Pinpoint the cell where the given text exists, returning its (X, Y) midpoint coordinate. 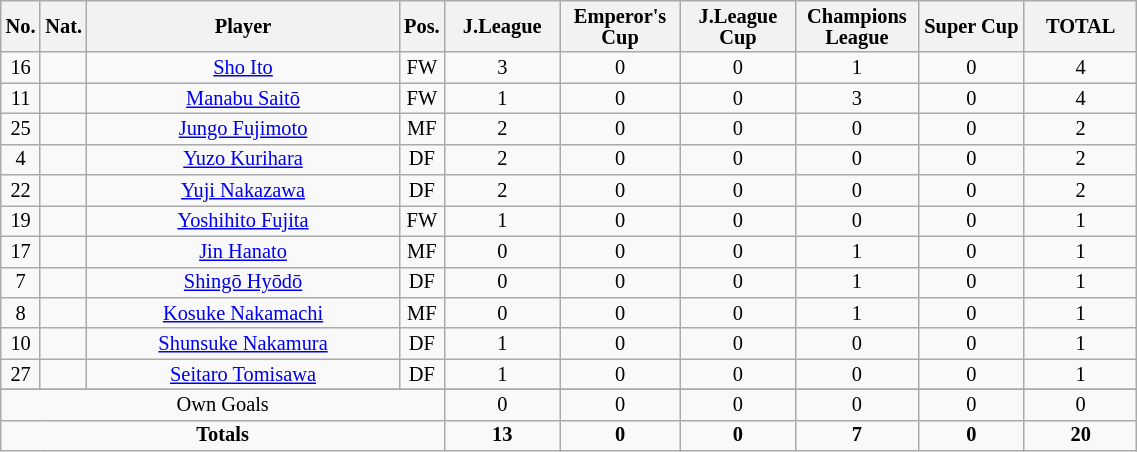
Shunsuke Nakamura (243, 344)
Player (243, 26)
22 (21, 190)
Jungo Fujimoto (243, 128)
Sho Ito (243, 68)
Shingō Hyōdō (243, 282)
13 (502, 436)
Pos. (422, 26)
Seitaro Tomisawa (243, 374)
16 (21, 68)
Yuzo Kurihara (243, 160)
20 (1080, 436)
J.League (502, 26)
Kosuke Nakamachi (243, 312)
17 (21, 252)
Jin Hanato (243, 252)
19 (21, 220)
TOTAL (1080, 26)
Totals (223, 436)
Yuji Nakazawa (243, 190)
J.League Cup (738, 26)
8 (21, 312)
Manabu Saitō (243, 98)
Emperor's Cup (620, 26)
Own Goals (223, 404)
Super Cup (971, 26)
25 (21, 128)
Yoshihito Fujita (243, 220)
No. (21, 26)
Nat. (63, 26)
Champions League (858, 26)
11 (21, 98)
27 (21, 374)
10 (21, 344)
